Identify which cell holds the provided text, then report its [x, y] central coordinate. 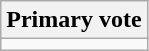
Primary vote [74, 20]
